Provide the [x, y] coordinate of the cell's center where the given text is located.  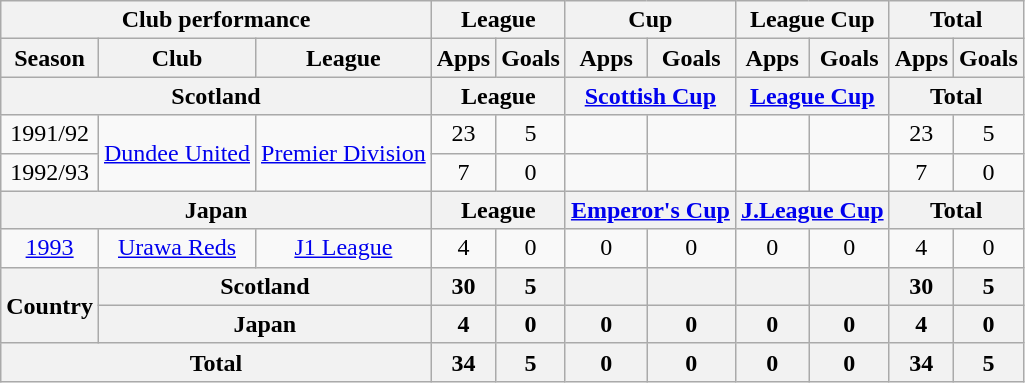
J.League Cup [812, 210]
1992/93 [50, 172]
Club performance [216, 20]
Dundee United [176, 153]
J1 League [344, 248]
Country [50, 305]
1991/92 [50, 134]
1993 [50, 248]
Premier Division [344, 153]
Scottish Cup [650, 96]
Season [50, 58]
Urawa Reds [176, 248]
Cup [650, 20]
Emperor's Cup [650, 210]
Club [176, 58]
